From the cell containing the given text, extract its center point as (x, y) coordinate. 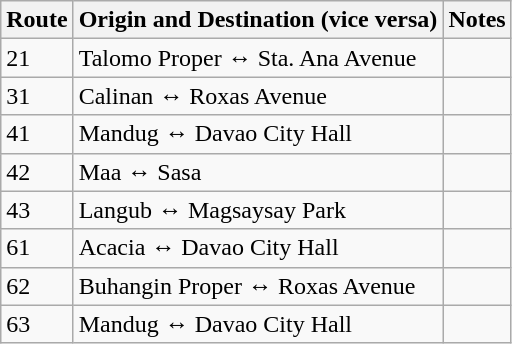
61 (37, 248)
62 (37, 286)
Calinan ↔ Roxas Avenue (258, 96)
Route (37, 20)
21 (37, 58)
41 (37, 134)
Notes (477, 20)
Acacia ↔ Davao City Hall (258, 248)
Buhangin Proper ↔ Roxas Avenue (258, 286)
Talomo Proper ↔ Sta. Ana Avenue (258, 58)
Maa ↔ Sasa (258, 172)
42 (37, 172)
63 (37, 324)
Langub ↔ Magsaysay Park (258, 210)
Origin and Destination (vice versa) (258, 20)
31 (37, 96)
43 (37, 210)
